Scan for the cell matching the given text and deliver its (X, Y) coordinate at center. 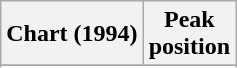
Peakposition (189, 34)
Chart (1994) (72, 34)
